From the cell containing the given text, extract its center point as [X, Y] coordinate. 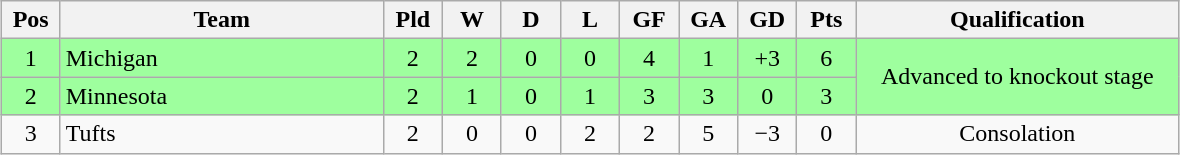
5 [708, 134]
Consolation [1018, 134]
Pts [826, 20]
Pld [412, 20]
L [590, 20]
GA [708, 20]
W [472, 20]
Pos [30, 20]
D [530, 20]
GD [768, 20]
GF [650, 20]
4 [650, 58]
Qualification [1018, 20]
−3 [768, 134]
Advanced to knockout stage [1018, 77]
Michigan [222, 58]
Minnesota [222, 96]
Team [222, 20]
6 [826, 58]
+3 [768, 58]
Tufts [222, 134]
